Scan for the cell matching the given text and deliver its [X, Y] coordinate at center. 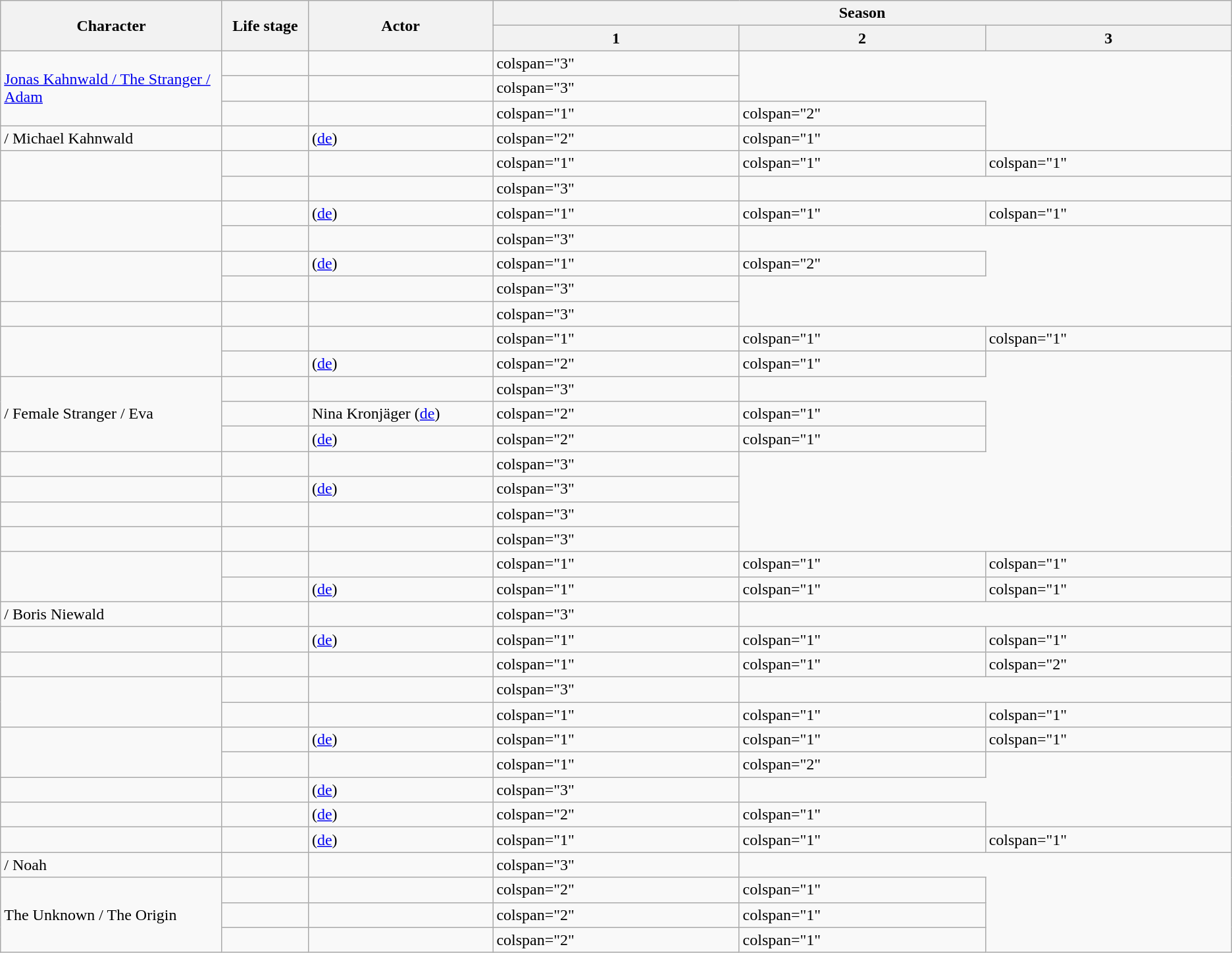
3 [1108, 38]
Life stage [265, 26]
Season [862, 13]
/ Female Stranger / Eva [112, 414]
/ Michael Kahnwald [112, 138]
Jonas Kahnwald / The Stranger / Adam [112, 88]
/ Boris Niewald [112, 614]
Nina Kronjäger (de) [400, 414]
2 [862, 38]
/ Noah [112, 865]
1 [616, 38]
Actor [400, 26]
Character [112, 26]
The Unknown / The Origin [112, 915]
